Return the [X, Y] coordinate for the center point of the cell that contains the specified text.  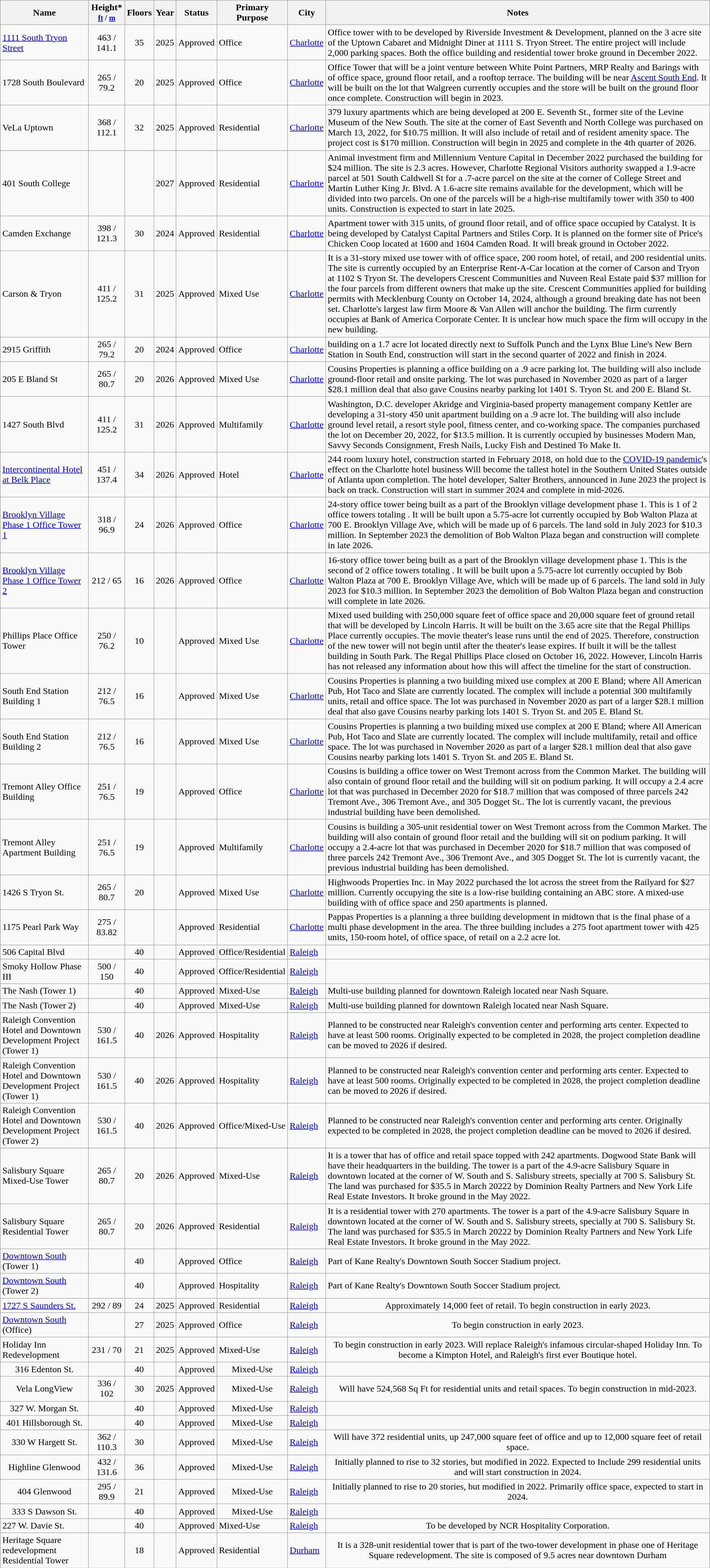
Intercontinental Hotel at Belk Place [45, 474]
368 / 112.1 [107, 127]
1426 S Tryon St. [45, 892]
City [306, 13]
231 / 70 [107, 1350]
Year [165, 13]
Status [196, 13]
227 W. Davie St. [45, 1526]
Tremont Alley Apartment Building [45, 847]
Highline Glenwood [45, 1467]
Approximately 14,000 feet of retail. To begin construction in early 2023. [518, 1305]
205 E Bland St [45, 379]
The Nash (Tower 1) [45, 991]
Will have 524,568 Sq Ft for residential units and retail spaces. To begin construction in mid-2023. [518, 1389]
Office/Mixed-Use [253, 1125]
401 South College [45, 183]
34 [139, 474]
The Nash (Tower 2) [45, 1005]
212 / 65 [107, 580]
1427 South Blvd [45, 424]
463 / 141.1 [107, 42]
Notes [518, 13]
295 / 89.9 [107, 1492]
Salisbury Square Residential Tower [45, 1226]
1111 South Tryon Street [45, 42]
Raleigh Convention Hotel and Downtown Development Project (Tower 2) [45, 1125]
333 S Dawson St. [45, 1511]
330 W Hargett St. [45, 1442]
10 [139, 641]
Tremont Alley Office Building [45, 792]
327 W. Morgan St. [45, 1408]
Initially planned to rise to 32 stories, but modified in 2022. Expected to Include 299 residential units and will start construction in 2024. [518, 1467]
Name [45, 13]
1728 South Boulevard [45, 83]
336 / 102 [107, 1389]
Durham [306, 1550]
404 Glenwood [45, 1492]
35 [139, 42]
To begin construction in early 2023. [518, 1325]
27 [139, 1325]
Will have 372 residential units, up 247,000 square feet of office and up to 12,000 square feet of retail space. [518, 1442]
Floors [139, 13]
To be developed by NCR Hospitality Corporation. [518, 1526]
Initially planned to rise to 20 stories, but modified in 2022. Primarily office space, expected to start in 2024. [518, 1492]
Salisbury Square Mixed-Use Tower [45, 1176]
2915 Griffith [45, 349]
Phillips Place Office Tower [45, 641]
275 / 83.82 [107, 927]
1175 Pearl Park Way [45, 927]
362 / 110.3 [107, 1442]
Carson & Tryon [45, 294]
South End Station Building 2 [45, 741]
Holiday Inn Redevelopment [45, 1350]
Hotel [253, 474]
401 Hillsborough St. [45, 1423]
Smoky Hollow Phase III [45, 971]
292 / 89 [107, 1305]
Camden Exchange [45, 233]
Height*ft / m [107, 13]
250 / 76.2 [107, 641]
1727 S Saunders St. [45, 1305]
South End Station Building 1 [45, 697]
318 / 96.9 [107, 525]
Downtown South (Tower 2) [45, 1286]
398 / 121.3 [107, 233]
316 Edenton St. [45, 1369]
2027 [165, 183]
451 / 137.4 [107, 474]
Primary Purpose [253, 13]
Vela LongView [45, 1389]
506 Capital Blvd [45, 952]
Downtown South (Office) [45, 1325]
VeLa Uptown [45, 127]
18 [139, 1550]
Brooklyn Village Phase 1 Office Tower 2 [45, 580]
432 / 131.6 [107, 1467]
500 / 150 [107, 971]
36 [139, 1467]
Downtown South (Tower 1) [45, 1261]
32 [139, 127]
Heritage Square redevelopment Residential Tower [45, 1550]
Brooklyn Village Phase 1 Office Tower 1 [45, 525]
